Search for the cell housing the specified text and yield its (x, y) center coordinate. 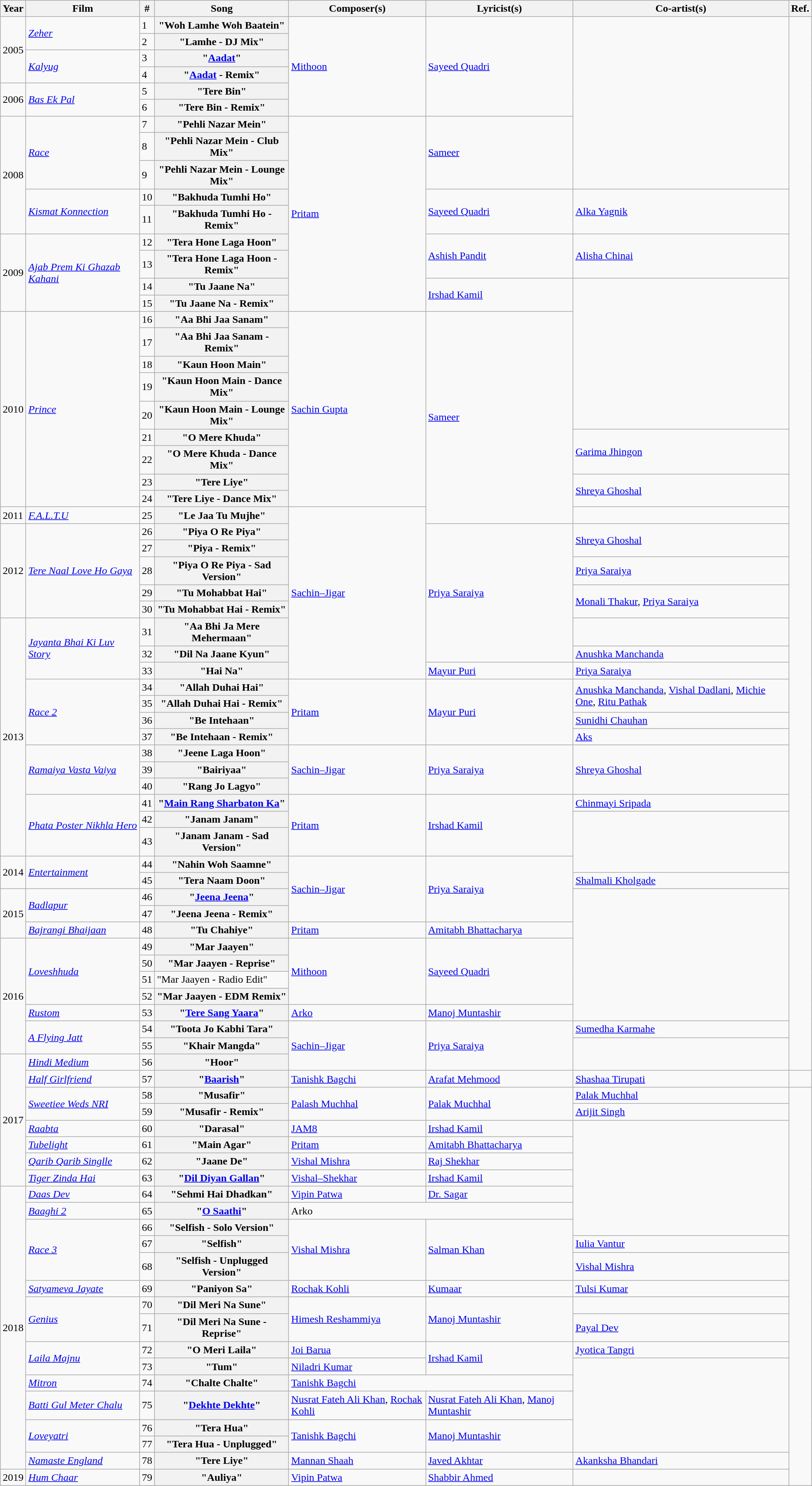
"Khair Mangda" (222, 1046)
18 (147, 364)
"Tu Chahiye" (222, 930)
45 (147, 881)
"Jeena Jeena - Remix" (222, 914)
Race 3 (83, 1250)
Sunidhi Chauhan (681, 720)
"Be Intehaan - Remix" (222, 737)
71 (147, 1328)
"Pehli Nazar Mein - Lounge Mix" (222, 174)
64 (147, 1194)
"Piya O Re Piya" (222, 531)
62 (147, 1161)
12 (147, 242)
Co-artist(s) (681, 9)
2014 (13, 872)
2006 (13, 99)
"Sehmi Hai Dhadkan" (222, 1194)
39 (147, 770)
"Main Rang Sharbaton Ka" (222, 803)
Composer(s) (357, 9)
Tere Naal Love Ho Gaya (83, 570)
Qarib Qarib Singlle (83, 1161)
40 (147, 786)
"Dil Diyan Gallan" (222, 1178)
Ajab Prem Ki Ghazab Kahani (83, 272)
6 (147, 108)
Laila Majnu (83, 1358)
"Bakhuda Tumhi Ho - Remix" (222, 220)
7 (147, 124)
"O Mere Khuda" (222, 437)
"Tera Hua" (222, 1428)
Anushka Manchanda, Vishal Dadlani, Michie One, Ritu Pathak (681, 695)
2015 (13, 914)
58 (147, 1095)
Javed Akhtar (499, 1461)
25 (147, 515)
Chinmayi Sripada (681, 803)
13 (147, 265)
10 (147, 197)
"Aa Bhi Jaa Sanam" (222, 320)
32 (147, 654)
A Flying Jatt (83, 1037)
Namaste England (83, 1461)
Nusrat Fateh Ali Khan, Manoj Muntashir (499, 1405)
Iulia Vantur (681, 1244)
Monali Thakur, Priya Saraiya (681, 601)
Loveyatri (83, 1436)
"Lamhe - DJ Mix" (222, 42)
"Selfish - Solo Version" (222, 1227)
"Kaun Hoon Main" (222, 364)
"Musafir - Remix" (222, 1112)
"Tere Bin" (222, 91)
"Tum" (222, 1366)
Loveshhuda (83, 971)
29 (147, 593)
73 (147, 1366)
"Aa Bhi Jaa Sanam - Remix" (222, 342)
44 (147, 864)
2009 (13, 272)
"Tera Hua - Unplugged" (222, 1444)
"Pehli Nazar Mein" (222, 124)
Shabbir Ahmed (499, 1477)
22 (147, 460)
"Darasal" (222, 1128)
Jayanta Bhai Ki Luv Story (83, 648)
"Allah Duhai Hai" (222, 687)
"O Mere Khuda - Dance Mix" (222, 460)
17 (147, 342)
"Dil Na Jaane Kyun" (222, 654)
76 (147, 1428)
Song (222, 9)
Entertainment (83, 872)
Mitron (83, 1383)
33 (147, 671)
74 (147, 1383)
Rochak Kohli (357, 1289)
2008 (13, 174)
"Jeene Laga Hoon" (222, 753)
48 (147, 930)
51 (147, 980)
"Tere Liye - Dance Mix" (222, 499)
Kalyug (83, 66)
"Tere Bin - Remix" (222, 108)
"Mar Jaayen - Radio Edit" (222, 980)
"Paniyon Sa" (222, 1289)
Bas Ek Pal (83, 99)
"Mar Jaayen - Reprise" (222, 963)
69 (147, 1289)
"Mar Jaayen" (222, 947)
Arijit Singh (681, 1112)
"Janam Janam - Sad Version" (222, 842)
3 (147, 58)
2005 (13, 50)
"Hoor" (222, 1062)
Satyameva Jayate (83, 1289)
"Nahin Woh Saamne" (222, 864)
78 (147, 1461)
Shalmali Kholgade (681, 881)
"Jeena Jeena" (222, 897)
59 (147, 1112)
16 (147, 320)
Aks (681, 737)
"Baarish" (222, 1079)
Lyricist(s) (499, 9)
Arafat Mehmood (499, 1079)
57 (147, 1079)
Badlapur (83, 905)
2019 (13, 1477)
"Woh Lamhe Woh Baatein" (222, 25)
# (147, 9)
27 (147, 548)
"Aa Bhi Ja Mere Mehermaan" (222, 632)
37 (147, 737)
24 (147, 499)
Ramaiya Vasta Vaiya (83, 770)
63 (147, 1178)
"Pehli Nazar Mein - Club Mix" (222, 147)
Niladri Kumar (357, 1366)
70 (147, 1305)
"Selfish - Unplugged Version" (222, 1266)
2013 (13, 737)
1 (147, 25)
Mannan Shaah (357, 1461)
15 (147, 303)
Raabta (83, 1128)
Shashaa Tirupati (681, 1079)
Tubelight (83, 1145)
"Rang Jo Lagyo" (222, 786)
"Main Agar" (222, 1145)
Zeher (83, 33)
61 (147, 1145)
Kumaar (499, 1289)
"Bakhuda Tumhi Ho" (222, 197)
21 (147, 437)
"Piya - Remix" (222, 548)
65 (147, 1211)
28 (147, 570)
Sachin Gupta (357, 410)
55 (147, 1046)
Joi Barua (357, 1350)
9 (147, 174)
41 (147, 803)
43 (147, 842)
"Tu Jaane Na - Remix" (222, 303)
"Tere Sang Yaara" (222, 1013)
2016 (13, 996)
"Kaun Hoon Main - Dance Mix" (222, 387)
"O Saathi" (222, 1211)
Ashish Pandit (499, 256)
2012 (13, 570)
52 (147, 996)
"Aadat - Remix" (222, 75)
42 (147, 819)
60 (147, 1128)
"Tera Hone Laga Hoon" (222, 242)
31 (147, 632)
"Dekhte Dekhte" (222, 1405)
53 (147, 1013)
34 (147, 687)
Nusrat Fateh Ali Khan, Rochak Kohli (357, 1405)
47 (147, 914)
"Janam Janam" (222, 819)
Daas Dev (83, 1194)
Akanksha Bhandari (681, 1461)
49 (147, 947)
Sweetiee Weds NRI (83, 1103)
26 (147, 531)
20 (147, 415)
"Le Jaa Tu Mujhe" (222, 515)
67 (147, 1244)
5 (147, 91)
23 (147, 482)
Ref. (800, 9)
Year (13, 9)
46 (147, 897)
2 (147, 42)
"Tera Naam Doon" (222, 881)
Bajrangi Bhaijaan (83, 930)
Kismat Konnection (83, 211)
56 (147, 1062)
8 (147, 147)
Dr. Sagar (499, 1194)
JAM8 (357, 1128)
"Jaane De" (222, 1161)
"Be Intehaan" (222, 720)
Vishal–Shekhar (357, 1178)
"Mar Jaayen - EDM Remix" (222, 996)
Baaghi 2 (83, 1211)
Sumedha Karmahe (681, 1029)
Raj Shekhar (499, 1161)
Garima Jhingon (681, 451)
Tulsi Kumar (681, 1289)
Half Girlfriend (83, 1079)
Salman Khan (499, 1250)
14 (147, 287)
"Chalte Chalte" (222, 1383)
"Toota Jo Kabhi Tara" (222, 1029)
"Auliya" (222, 1477)
Payal Dev (681, 1328)
Batti Gul Meter Chalu (83, 1405)
"Dil Meri Na Sune - Reprise" (222, 1328)
"Bairiyaa" (222, 770)
30 (147, 610)
"Allah Duhai Hai - Remix" (222, 704)
72 (147, 1350)
Hindi Medium (83, 1062)
"Dil Meri Na Sune" (222, 1305)
Alka Yagnik (681, 211)
Film (83, 9)
Jyotica Tangri (681, 1350)
Tiger Zinda Hai (83, 1178)
"Tu Mohabbat Hai - Remix" (222, 610)
11 (147, 220)
Himesh Reshammiya (357, 1319)
"Tu Jaane Na" (222, 287)
"O Meri Laila" (222, 1350)
Hum Chaar (83, 1477)
"Tu Mohabbat Hai" (222, 593)
"Aadat" (222, 58)
2011 (13, 515)
"Hai Na" (222, 671)
"Piya O Re Piya - Sad Version" (222, 570)
Rustom (83, 1013)
Race (83, 152)
4 (147, 75)
"Kaun Hoon Main - Lounge Mix" (222, 415)
Genius (83, 1319)
Prince (83, 410)
36 (147, 720)
Anushka Manchanda (681, 654)
Phata Poster Nikhla Hero (83, 825)
"Musafir" (222, 1095)
68 (147, 1266)
"Tera Hone Laga Hoon - Remix" (222, 265)
2017 (13, 1120)
F.A.L.T.U (83, 515)
19 (147, 387)
75 (147, 1405)
Race 2 (83, 712)
2010 (13, 410)
79 (147, 1477)
2018 (13, 1328)
Palash Muchhal (357, 1103)
Alisha Chinai (681, 256)
54 (147, 1029)
"Selfish" (222, 1244)
50 (147, 963)
66 (147, 1227)
38 (147, 753)
35 (147, 704)
77 (147, 1444)
